Scan for the cell matching the given text and deliver its [X, Y] coordinate at center. 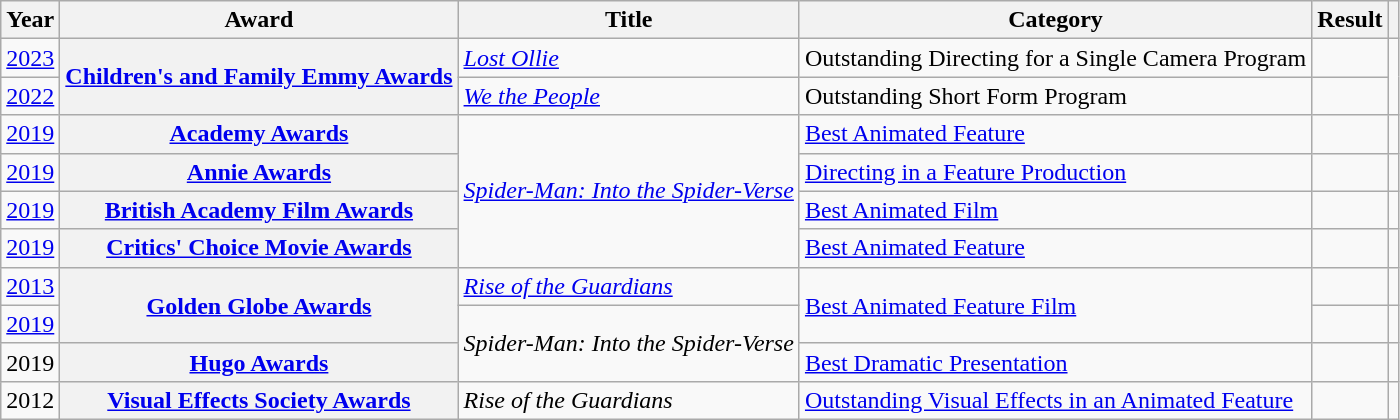
Category [1055, 20]
Outstanding Directing for a Single Camera Program [1055, 58]
Academy Awards [259, 134]
Best Dramatic Presentation [1055, 362]
Golden Globe Awards [259, 305]
Best Animated Film [1055, 210]
Visual Effects Society Awards [259, 400]
Title [628, 20]
Result [1350, 20]
2012 [30, 400]
We the People [628, 96]
Award [259, 20]
2013 [30, 286]
Hugo Awards [259, 362]
Lost Ollie [628, 58]
Outstanding Visual Effects in an Animated Feature [1055, 400]
2023 [30, 58]
Best Animated Feature Film [1055, 305]
Critics' Choice Movie Awards [259, 248]
Directing in a Feature Production [1055, 172]
Children's and Family Emmy Awards [259, 77]
2022 [30, 96]
Year [30, 20]
Annie Awards [259, 172]
Outstanding Short Form Program [1055, 96]
British Academy Film Awards [259, 210]
